Return the (x, y) coordinate for the center point of the cell that contains the specified text.  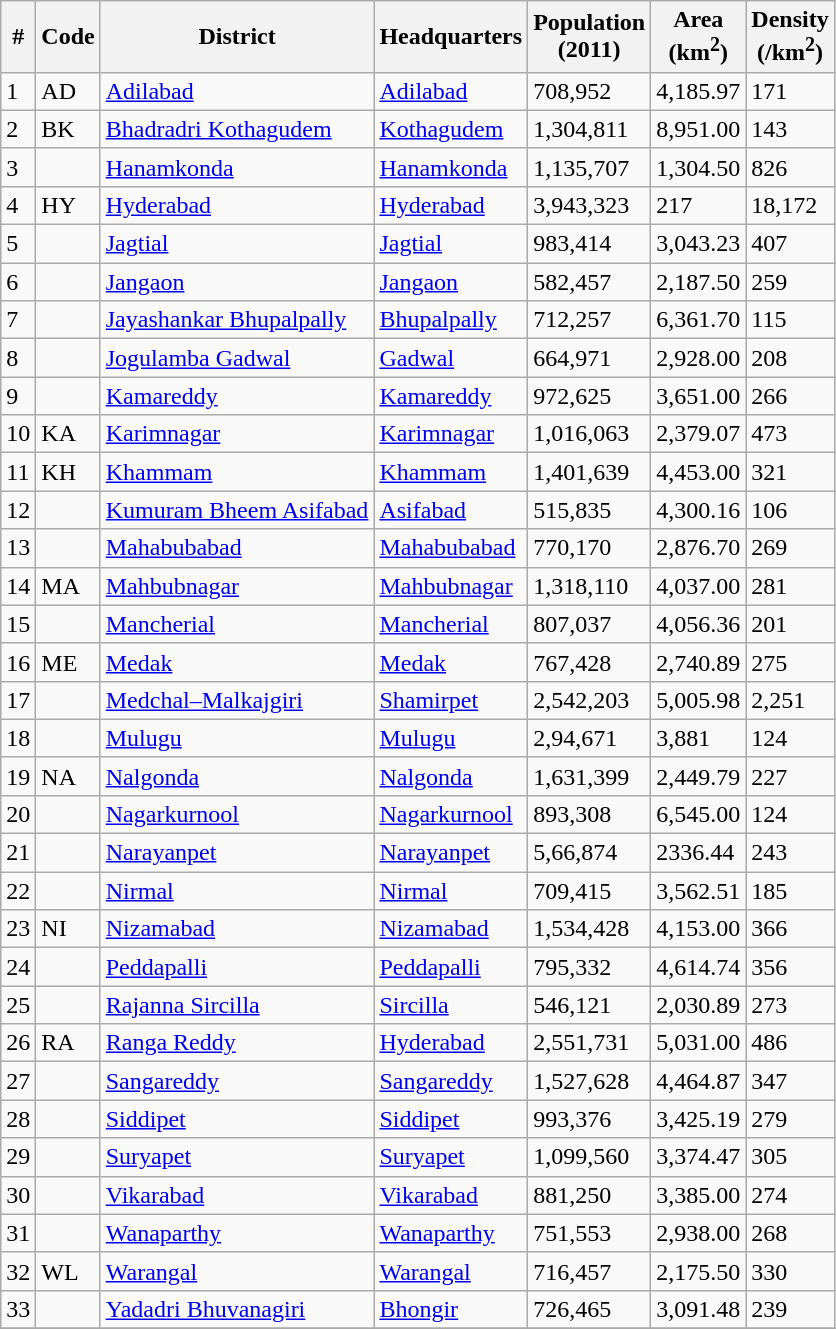
321 (790, 472)
473 (790, 434)
281 (790, 586)
807,037 (590, 624)
708,952 (590, 91)
24 (18, 967)
Jogulamba Gadwal (237, 358)
3,651.00 (698, 396)
185 (790, 891)
330 (790, 1271)
486 (790, 1043)
8,951.00 (698, 129)
664,971 (590, 358)
5,005.98 (698, 700)
21 (18, 853)
26 (18, 1043)
4,614.74 (698, 967)
993,376 (590, 1119)
5,031.00 (698, 1043)
Bhadradri Kothagudem (237, 129)
10 (18, 434)
Kumuram Bheem Asifabad (237, 510)
BK (68, 129)
NA (68, 776)
13 (18, 548)
22 (18, 891)
Kothagudem (451, 129)
259 (790, 282)
17 (18, 700)
2,740.89 (698, 662)
709,415 (590, 891)
3,881 (698, 738)
726,465 (590, 1309)
Code (68, 37)
2,449.79 (698, 776)
171 (790, 91)
18 (18, 738)
18,172 (790, 205)
3,562.51 (698, 891)
274 (790, 1195)
6 (18, 282)
RA (68, 1043)
1 (18, 91)
243 (790, 853)
2,187.50 (698, 282)
972,625 (590, 396)
356 (790, 967)
1,304.50 (698, 167)
239 (790, 1309)
716,457 (590, 1271)
Medchal–Malkajgiri (237, 700)
4,037.00 (698, 586)
1,304,811 (590, 129)
983,414 (590, 244)
6,361.70 (698, 320)
347 (790, 1081)
Area (km2) (698, 37)
1,631,399 (590, 776)
366 (790, 929)
1,534,428 (590, 929)
269 (790, 548)
12 (18, 510)
3,374.47 (698, 1157)
268 (790, 1233)
208 (790, 358)
30 (18, 1195)
5 (18, 244)
407 (790, 244)
4,300.16 (698, 510)
31 (18, 1233)
3,425.19 (698, 1119)
14 (18, 586)
4,464.87 (698, 1081)
19 (18, 776)
3 (18, 167)
2,928.00 (698, 358)
8 (18, 358)
KH (68, 472)
6,545.00 (698, 814)
2,175.50 (698, 1271)
Jayashankar Bhupalpally (237, 320)
3,043.23 (698, 244)
33 (18, 1309)
ME (68, 662)
893,308 (590, 814)
712,257 (590, 320)
1,135,707 (590, 167)
4 (18, 205)
4,185.97 (698, 91)
2,030.89 (698, 1005)
29 (18, 1157)
515,835 (590, 510)
143 (790, 129)
27 (18, 1081)
Sircilla (451, 1005)
AD (68, 91)
201 (790, 624)
305 (790, 1157)
2,379.07 (698, 434)
4,153.00 (698, 929)
Yadadri Bhuvanagiri (237, 1309)
2,551,731 (590, 1043)
2,251 (790, 700)
Bhongir (451, 1309)
9 (18, 396)
Density (/km2) (790, 37)
266 (790, 396)
Population (2011) (590, 37)
795,332 (590, 967)
767,428 (590, 662)
MA (68, 586)
3,091.48 (698, 1309)
20 (18, 814)
3,943,323 (590, 205)
2 (18, 129)
881,250 (590, 1195)
1,401,639 (590, 472)
275 (790, 662)
25 (18, 1005)
WL (68, 1271)
# (18, 37)
115 (790, 320)
770,170 (590, 548)
16 (18, 662)
Shamirpet (451, 700)
32 (18, 1271)
2,876.70 (698, 548)
582,457 (590, 282)
1,016,063 (590, 434)
Bhupalpally (451, 320)
2336.44 (698, 853)
District (237, 37)
546,121 (590, 1005)
28 (18, 1119)
4,056.36 (698, 624)
Headquarters (451, 37)
5,66,874 (590, 853)
2,938.00 (698, 1233)
KA (68, 434)
279 (790, 1119)
2,542,203 (590, 700)
7 (18, 320)
4,453.00 (698, 472)
1,318,110 (590, 586)
217 (698, 205)
11 (18, 472)
3,385.00 (698, 1195)
2,94,671 (590, 738)
273 (790, 1005)
15 (18, 624)
1,527,628 (590, 1081)
NI (68, 929)
HY (68, 205)
1,099,560 (590, 1157)
227 (790, 776)
Ranga Reddy (237, 1043)
751,553 (590, 1233)
23 (18, 929)
826 (790, 167)
Gadwal (451, 358)
Rajanna Sircilla (237, 1005)
106 (790, 510)
Asifabad (451, 510)
